Extract the (X, Y) coordinate from the center of the cell holding the provided text.  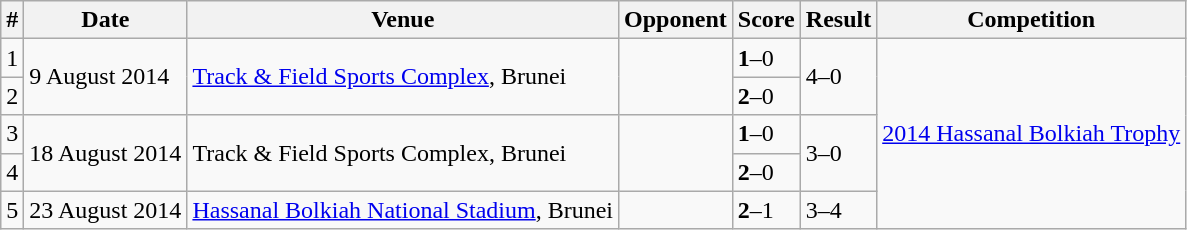
4 (12, 172)
1 (12, 58)
Result (838, 20)
5 (12, 210)
Score (766, 20)
23 August 2014 (106, 210)
2 (12, 96)
3 (12, 134)
Competition (1032, 20)
Venue (403, 20)
2–1 (766, 210)
3–0 (838, 153)
18 August 2014 (106, 153)
9 August 2014 (106, 77)
Hassanal Bolkiah National Stadium, Brunei (403, 210)
# (12, 20)
Date (106, 20)
3–4 (838, 210)
2014 Hassanal Bolkiah Trophy (1032, 134)
4–0 (838, 77)
Opponent (676, 20)
